Find where the given text appears and provide that cell's center as (x, y) coordinate. 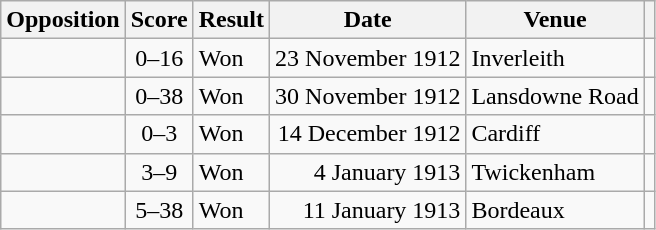
5–38 (159, 210)
Score (159, 20)
Cardiff (555, 134)
Date (368, 20)
0–38 (159, 96)
Lansdowne Road (555, 96)
3–9 (159, 172)
Bordeaux (555, 210)
14 December 1912 (368, 134)
11 January 1913 (368, 210)
30 November 1912 (368, 96)
23 November 1912 (368, 58)
Twickenham (555, 172)
Result (231, 20)
Opposition (63, 20)
4 January 1913 (368, 172)
0–16 (159, 58)
Inverleith (555, 58)
Venue (555, 20)
0–3 (159, 134)
